Return the (X, Y) coordinate for the center point of the cell that contains the specified text.  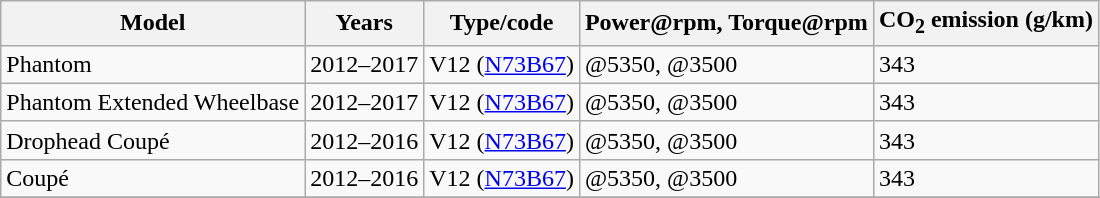
CO2 emission (g/km) (986, 23)
Type/code (502, 23)
Power@rpm, Torque@rpm (726, 23)
Coupé (153, 178)
Drophead Coupé (153, 140)
Phantom Extended Wheelbase (153, 102)
Phantom (153, 64)
Years (364, 23)
Model (153, 23)
